Locate the cell with the specified text and output its [X, Y] center coordinate. 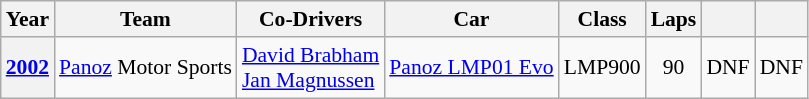
LMP900 [602, 68]
Panoz LMP01 Evo [471, 68]
Co-Drivers [310, 19]
Panoz Motor Sports [146, 68]
Laps [674, 19]
Car [471, 19]
Class [602, 19]
Team [146, 19]
2002 [28, 68]
David Brabham Jan Magnussen [310, 68]
90 [674, 68]
Year [28, 19]
